Pinpoint the cell where the given text exists, returning its (x, y) midpoint coordinate. 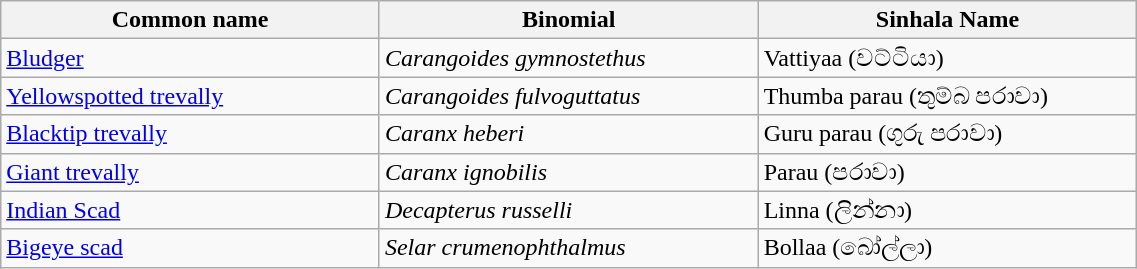
Blacktip trevally (190, 134)
Parau (පරාවා) (948, 172)
Guru parau (ගුරු පරාවා) (948, 134)
Linna (ලින්නා) (948, 210)
Selar crumenophthalmus (568, 248)
Thumba parau (තුම්බ පරාවා) (948, 96)
Sinhala Name (948, 20)
Binomial (568, 20)
Common name (190, 20)
Carangoides fulvoguttatus (568, 96)
Giant trevally (190, 172)
Bollaa (බෝල්ලා) (948, 248)
Caranx heberi (568, 134)
Caranx ignobilis (568, 172)
Vattiyaa (වට්ටියා) (948, 58)
Decapterus russelli (568, 210)
Bigeye scad (190, 248)
Indian Scad (190, 210)
Bludger (190, 58)
Yellowspotted trevally (190, 96)
Carangoides gymnostethus (568, 58)
